Return the [x, y] coordinate for the center point of the cell that contains the specified text.  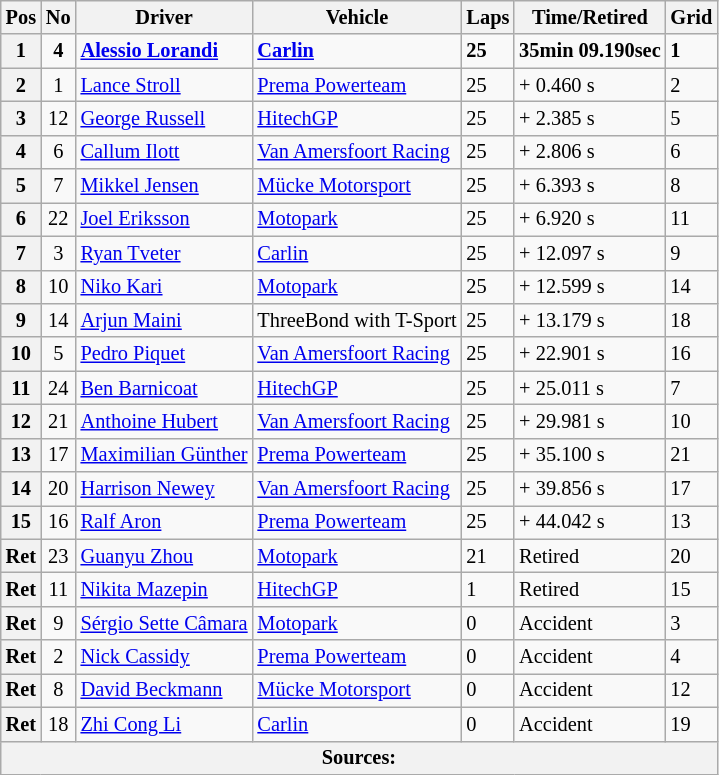
+ 29.981 s [590, 421]
ThreeBond with T-Sport [356, 320]
Driver [164, 17]
+ 12.599 s [590, 287]
Vehicle [356, 17]
+ 0.460 s [590, 85]
Anthoine Hubert [164, 421]
Alessio Lorandi [164, 51]
Sérgio Sette Câmara [164, 623]
+ 2.385 s [590, 118]
Pedro Piquet [164, 354]
Joel Eriksson [164, 219]
+ 6.393 s [590, 186]
+ 22.901 s [590, 354]
+ 2.806 s [590, 152]
No [58, 17]
+ 35.100 s [590, 455]
Mikkel Jensen [164, 186]
+ 44.042 s [590, 522]
Harrison Newey [164, 489]
Grid [692, 17]
Callum Ilott [164, 152]
Nikita Mazepin [164, 589]
George Russell [164, 118]
Ben Barnicoat [164, 388]
Pos [21, 17]
Niko Kari [164, 287]
Nick Cassidy [164, 657]
Sources: [359, 758]
David Beckmann [164, 690]
Guanyu Zhou [164, 556]
22 [58, 219]
35min 09.190sec [590, 51]
24 [58, 388]
+ 13.179 s [590, 320]
+ 12.097 s [590, 253]
Maximilian Günther [164, 455]
+ 6.920 s [590, 219]
Lance Stroll [164, 85]
+ 39.856 s [590, 489]
Time/Retired [590, 17]
23 [58, 556]
Zhi Cong Li [164, 724]
Ralf Aron [164, 522]
Ryan Tveter [164, 253]
+ 25.011 s [590, 388]
19 [692, 724]
Arjun Maini [164, 320]
Laps [488, 17]
